Identify which cell holds the provided text, then report its [x, y] central coordinate. 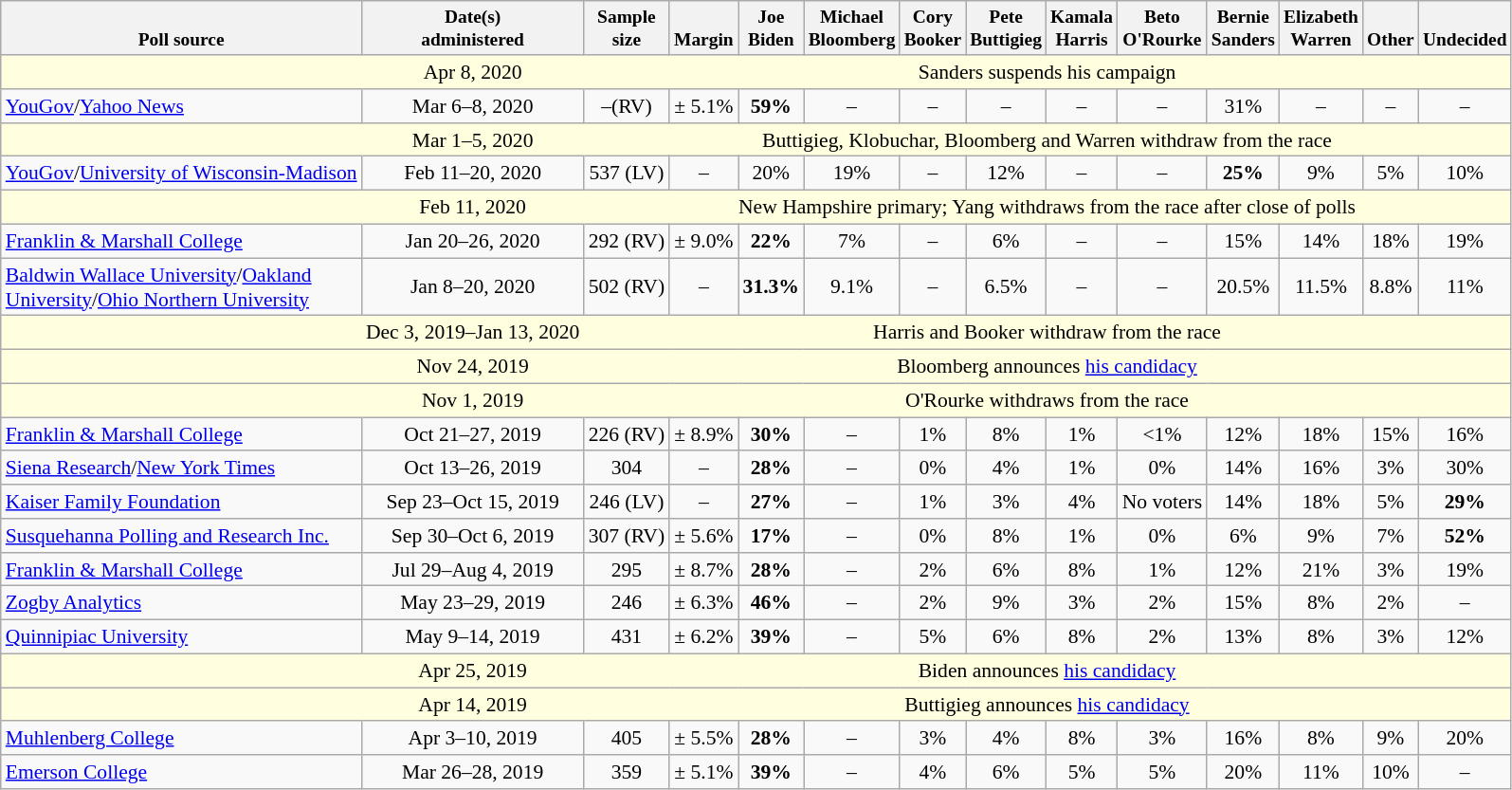
307 (RV) [628, 536]
Apr 8, 2020 [473, 72]
Apr 3–10, 2019 [473, 739]
MichaelBloomberg [851, 28]
31.3% [772, 286]
Siena Research/New York Times [182, 468]
O'Rourke withdraws from the race [1048, 400]
Baldwin Wallace University/OaklandUniversity/Ohio Northern University [182, 286]
± 6.3% [703, 603]
304 [628, 468]
Nov 1, 2019 [473, 400]
Oct 21–27, 2019 [473, 434]
± 9.0% [703, 241]
YouGov/Yahoo News [182, 106]
Apr 25, 2019 [473, 671]
25% [1243, 174]
295 [628, 570]
20.5% [1243, 286]
17% [772, 536]
–(RV) [628, 106]
No voters [1162, 502]
Dec 3, 2019–Jan 13, 2020 [473, 333]
431 [628, 637]
Jul 29–Aug 4, 2019 [473, 570]
292 (RV) [628, 241]
New Hampshire primary; Yang withdraws from the race after close of polls [1048, 208]
Quinnipiac University [182, 637]
Oct 13–26, 2019 [473, 468]
BetoO'Rourke [1162, 28]
± 5.5% [703, 739]
Muhlenberg College [182, 739]
Sep 23–Oct 15, 2019 [473, 502]
46% [772, 603]
31% [1243, 106]
22% [772, 241]
226 (RV) [628, 434]
9.1% [851, 286]
Zogby Analytics [182, 603]
Harris and Booker withdraw from the race [1048, 333]
± 8.9% [703, 434]
Bloomberg announces his candidacy [1048, 367]
11.5% [1321, 286]
Poll source [182, 28]
Sanders suspends his campaign [1048, 72]
52% [1465, 536]
6.5% [1007, 286]
± 5.6% [703, 536]
Mar 26–28, 2019 [473, 772]
Jan 20–26, 2020 [473, 241]
Susquehanna Polling and Research Inc. [182, 536]
Jan 8–20, 2020 [473, 286]
537 (LV) [628, 174]
<1% [1162, 434]
246 (LV) [628, 502]
Samplesize [628, 28]
27% [772, 502]
± 8.7% [703, 570]
Date(s)administered [473, 28]
Nov 24, 2019 [473, 367]
Undecided [1465, 28]
21% [1321, 570]
Biden announces his candidacy [1048, 671]
Buttigieg announces his candidacy [1048, 705]
359 [628, 772]
502 (RV) [628, 286]
Buttigieg, Klobuchar, Bloomberg and Warren withdraw from the race [1048, 140]
CoryBooker [933, 28]
Apr 14, 2019 [473, 705]
246 [628, 603]
13% [1243, 637]
May 23–29, 2019 [473, 603]
Other [1390, 28]
Mar 6–8, 2020 [473, 106]
Feb 11–20, 2020 [473, 174]
Feb 11, 2020 [473, 208]
Kaiser Family Foundation [182, 502]
Mar 1–5, 2020 [473, 140]
405 [628, 739]
± 6.2% [703, 637]
JoeBiden [772, 28]
BernieSanders [1243, 28]
59% [772, 106]
Sep 30–Oct 6, 2019 [473, 536]
YouGov/University of Wisconsin-Madison [182, 174]
May 9–14, 2019 [473, 637]
PeteButtigieg [1007, 28]
Margin [703, 28]
8.8% [1390, 286]
ElizabethWarren [1321, 28]
KamalaHarris [1081, 28]
29% [1465, 502]
Emerson College [182, 772]
